Find where the given text appears and provide that cell's center as [x, y] coordinate. 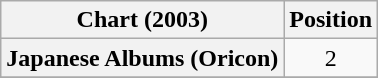
2 [331, 58]
Chart (2003) [142, 20]
Position [331, 20]
Japanese Albums (Oricon) [142, 58]
